Return the (X, Y) coordinate for the center point of the cell that contains the specified text.  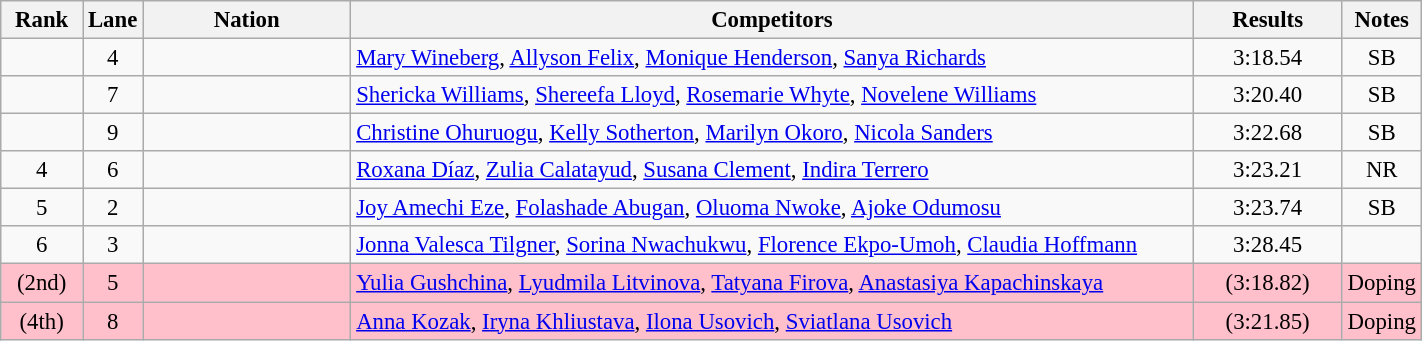
(3:21.85) (1268, 321)
Mary Wineberg, Allyson Felix, Monique Henderson, Sanya Richards (772, 58)
Yulia Gushchina, Lyudmila Litvinova, Tatyana Firova, Anastasiya Kapachinskaya (772, 283)
Jonna Valesca Tilgner, Sorina Nwachukwu, Florence Ekpo-Umoh, Claudia Hoffmann (772, 245)
(3:18.82) (1268, 283)
(4th) (42, 321)
(2nd) (42, 283)
3:28.45 (1268, 245)
Roxana Díaz, Zulia Calatayud, Susana Clement, Indira Terrero (772, 170)
8 (113, 321)
Nation (247, 20)
Results (1268, 20)
3:23.21 (1268, 170)
Joy Amechi Eze, Folashade Abugan, Oluoma Nwoke, Ajoke Odumosu (772, 208)
3:23.74 (1268, 208)
Lane (113, 20)
Anna Kozak, Iryna Khliustava, Ilona Usovich, Sviatlana Usovich (772, 321)
NR (1382, 170)
7 (113, 95)
Notes (1382, 20)
3 (113, 245)
Christine Ohuruogu, Kelly Sotherton, Marilyn Okoro, Nicola Sanders (772, 133)
3:18.54 (1268, 58)
Rank (42, 20)
Shericka Williams, Shereefa Lloyd, Rosemarie Whyte, Novelene Williams (772, 95)
Competitors (772, 20)
3:20.40 (1268, 95)
9 (113, 133)
2 (113, 208)
3:22.68 (1268, 133)
